Identify which cell holds the provided text, then report its (x, y) central coordinate. 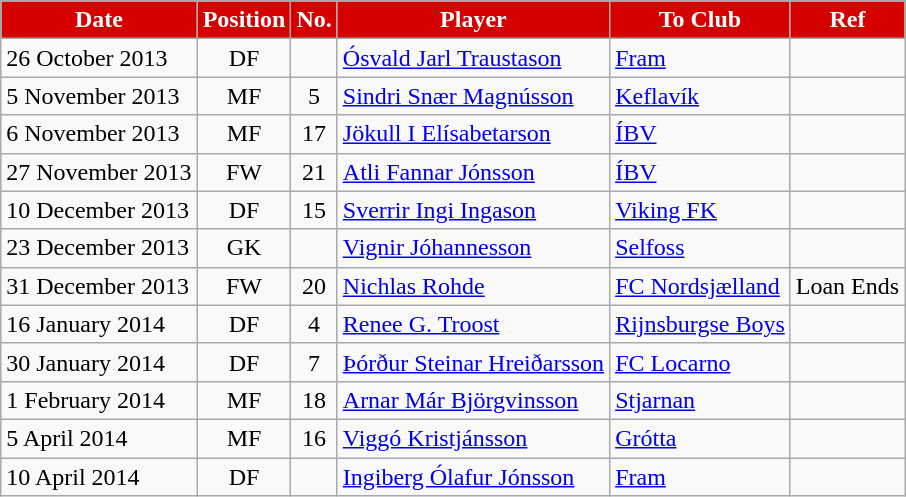
Position (244, 20)
Ingiberg Ólafur Jónsson (473, 477)
GK (244, 248)
1 February 2014 (99, 400)
Þórður Steinar Hreiðarsson (473, 362)
Keflavík (700, 96)
27 November 2013 (99, 172)
To Club (700, 20)
Viking FK (700, 210)
Stjarnan (700, 400)
5 April 2014 (99, 438)
7 (314, 362)
Grótta (700, 438)
26 October 2013 (99, 58)
Viggó Kristjánsson (473, 438)
FC Nordsjælland (700, 286)
Vignir Jóhannesson (473, 248)
18 (314, 400)
4 (314, 324)
31 December 2013 (99, 286)
20 (314, 286)
Atli Fannar Jónsson (473, 172)
16 (314, 438)
Ref (847, 20)
21 (314, 172)
5 (314, 96)
FC Locarno (700, 362)
Date (99, 20)
Renee G. Troost (473, 324)
Jökull I Elísabetarson (473, 134)
Arnar Már Björgvinsson (473, 400)
17 (314, 134)
Player (473, 20)
10 December 2013 (99, 210)
15 (314, 210)
Sindri Snær Magnússon (473, 96)
Nichlas Rohde (473, 286)
Ósvald Jarl Traustason (473, 58)
5 November 2013 (99, 96)
Sverrir Ingi Ingason (473, 210)
Rijnsburgse Boys (700, 324)
Selfoss (700, 248)
6 November 2013 (99, 134)
23 December 2013 (99, 248)
16 January 2014 (99, 324)
No. (314, 20)
30 January 2014 (99, 362)
Loan Ends (847, 286)
10 April 2014 (99, 477)
